Locate the cell with the specified text and output its (x, y) center coordinate. 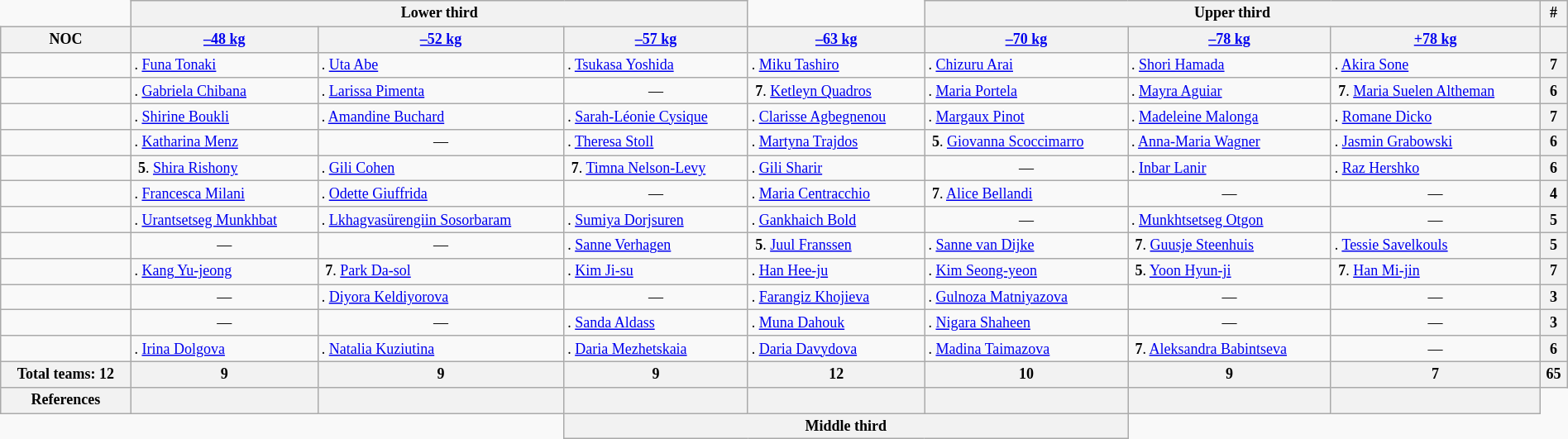
. Irina Dolgova (224, 349)
. Romane Dicko (1435, 116)
Upper third (1232, 13)
. Uta Abe (440, 64)
. Kim Seong-yeon (1026, 271)
10 (1026, 374)
7. Han Mi-jin (1435, 271)
. Han Hee-ju (836, 271)
. Funa Tonaki (224, 64)
. Kang Yu-jeong (224, 271)
. Margaux Pinot (1026, 116)
. Daria Mezhetskaia (656, 349)
. Sanne Verhagen (656, 245)
. Nigara Shaheen (1026, 322)
. Sanda Aldass (656, 322)
. Farangiz Khojieva (836, 298)
7. Ketleyn Quadros (836, 91)
. Lkhagvasürengiin Sosorbaram (440, 220)
. Francesca Milani (224, 193)
. Shirine Boukli (224, 116)
. Tsukasa Yoshida (656, 64)
. Miku Tashiro (836, 64)
. Urantsetseg Munkhbat (224, 220)
. Akira Sone (1435, 64)
–70 kg (1026, 40)
–63 kg (836, 40)
. Madeleine Malonga (1230, 116)
. Gili Cohen (440, 169)
. Odette Giuffrida (440, 193)
. Gabriela Chibana (224, 91)
. Maria Centracchio (836, 193)
7. Aleksandra Babintseva (1230, 349)
. Inbar Lanir (1230, 169)
. Sanne van Dijke (1026, 245)
4 (1553, 193)
7. Park Da-sol (440, 271)
. Sarah-Léonie Cysique (656, 116)
. Theresa Stoll (656, 142)
. Chizuru Arai (1026, 64)
. Gili Sharir (836, 169)
. Shori Hamada (1230, 64)
7. Alice Bellandi (1026, 193)
. Muna Dahouk (836, 322)
. Madina Taimazova (1026, 349)
. Jasmin Grabowski (1435, 142)
. Clarisse Agbegnenou (836, 116)
. Mayra Aguiar (1230, 91)
. Daria Davydova (836, 349)
. Diyora Keldiyorova (440, 298)
–78 kg (1230, 40)
. Gankhaich Bold (836, 220)
12 (836, 374)
Lower third (439, 13)
NOC (66, 40)
5. Giovanna Scoccimarro (1026, 142)
. Larissa Pimenta (440, 91)
+78 kg (1435, 40)
Total teams: 12 (66, 374)
. Amandine Buchard (440, 116)
. Munkhtsetseg Otgon (1230, 220)
. Gulnoza Matniyazova (1026, 298)
. Maria Portela (1026, 91)
. Sumiya Dorjsuren (656, 220)
Middle third (846, 427)
. Anna-Maria Wagner (1230, 142)
. Katharina Menz (224, 142)
# (1553, 13)
5. Yoon Hyun-ji (1230, 271)
–48 kg (224, 40)
–52 kg (440, 40)
. Kim Ji-su (656, 271)
5. Juul Franssen (836, 245)
. Natalia Kuziutina (440, 349)
65 (1553, 374)
References (66, 400)
7. Guusje Steenhuis (1230, 245)
. Martyna Trajdos (836, 142)
7. Maria Suelen Altheman (1435, 91)
–57 kg (656, 40)
. Raz Hershko (1435, 169)
. Tessie Savelkouls (1435, 245)
5. Shira Rishony (224, 169)
7. Timna Nelson-Levy (656, 169)
